Scan for the cell matching the given text and deliver its [x, y] coordinate at center. 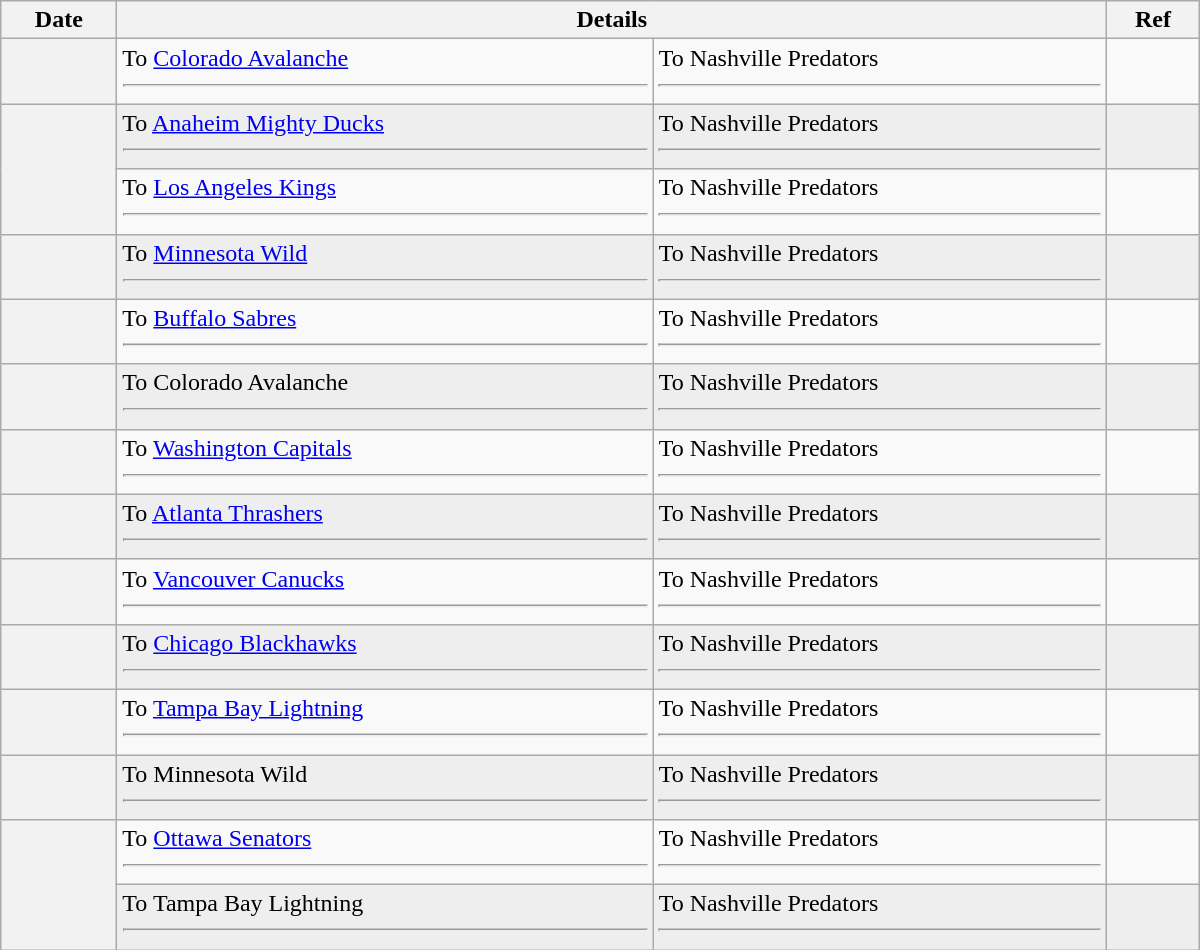
To Ottawa Senators [385, 852]
To Chicago Blackhawks [385, 656]
To Atlanta Thrashers [385, 526]
Ref [1154, 20]
Date [59, 20]
Details [612, 20]
To Washington Capitals [385, 462]
To Los Angeles Kings [385, 202]
To Anaheim Mighty Ducks [385, 136]
To Vancouver Canucks [385, 592]
To Buffalo Sabres [385, 332]
